Capture the cell that displays the provided text and extract its [X, Y] central coordinate. 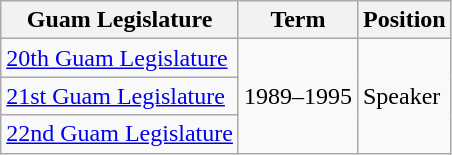
Speaker [404, 96]
Position [404, 20]
1989–1995 [298, 96]
Term [298, 20]
21st Guam Legislature [120, 96]
20th Guam Legislature [120, 58]
22nd Guam Legislature [120, 134]
Guam Legislature [120, 20]
